Capture the cell that displays the provided text and extract its (x, y) central coordinate. 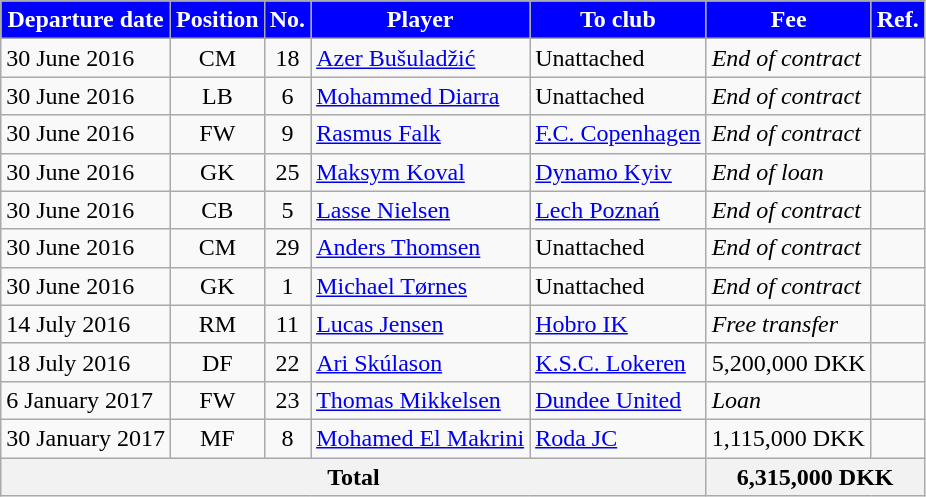
23 (287, 400)
Lucas Jensen (420, 324)
MF (217, 438)
1 (287, 286)
K.S.C. Lokeren (618, 362)
Mohamed El Makrini (420, 438)
6 January 2017 (86, 400)
22 (287, 362)
No. (287, 20)
Dundee United (618, 400)
Loan (788, 400)
Free transfer (788, 324)
Rasmus Falk (420, 134)
Lasse Nielsen (420, 210)
F.C. Copenhagen (618, 134)
1,115,000 DKK (788, 438)
6,315,000 DKK (815, 477)
Thomas Mikkelsen (420, 400)
18 (287, 58)
To club (618, 20)
CB (217, 210)
Michael Tørnes (420, 286)
30 January 2017 (86, 438)
Fee (788, 20)
Dynamo Kyiv (618, 172)
29 (287, 248)
Roda JC (618, 438)
14 July 2016 (86, 324)
Lech Poznań (618, 210)
RM (217, 324)
Maksym Koval (420, 172)
9 (287, 134)
Azer Bušuladžić (420, 58)
8 (287, 438)
Ref. (898, 20)
5 (287, 210)
6 (287, 96)
5,200,000 DKK (788, 362)
Hobro IK (618, 324)
25 (287, 172)
Player (420, 20)
DF (217, 362)
End of loan (788, 172)
18 July 2016 (86, 362)
Anders Thomsen (420, 248)
11 (287, 324)
Total (354, 477)
Ari Skúlason (420, 362)
Mohammed Diarra (420, 96)
LB (217, 96)
Departure date (86, 20)
Position (217, 20)
